Locate the cell with the specified text and output its (X, Y) center coordinate. 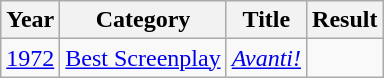
1972 (30, 58)
Best Screenplay (143, 58)
Category (143, 20)
Avanti! (266, 58)
Result (345, 20)
Title (266, 20)
Year (30, 20)
